Determine the (X, Y) coordinate at the center of the cell enclosing the given text.  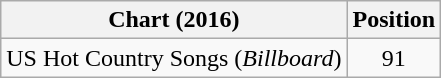
Position (394, 20)
US Hot Country Songs (Billboard) (174, 58)
91 (394, 58)
Chart (2016) (174, 20)
